Pinpoint the cell where the given text exists, returning its [X, Y] midpoint coordinate. 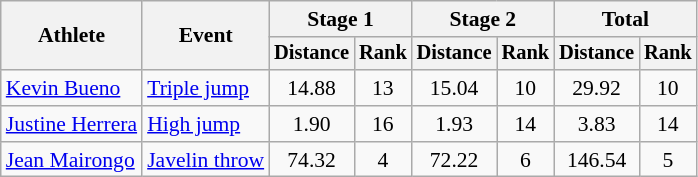
16 [383, 124]
Triple jump [206, 88]
Stage 1 [340, 19]
1.93 [454, 124]
Athlete [72, 36]
Stage 2 [483, 19]
High jump [206, 124]
15.04 [454, 88]
13 [383, 88]
Total [625, 19]
1.90 [312, 124]
Kevin Bueno [72, 88]
3.83 [596, 124]
29.92 [596, 88]
Event [206, 36]
Justine Herrera [72, 124]
14.88 [312, 88]
